Provide the (x, y) coordinate of the cell's center where the given text is located.  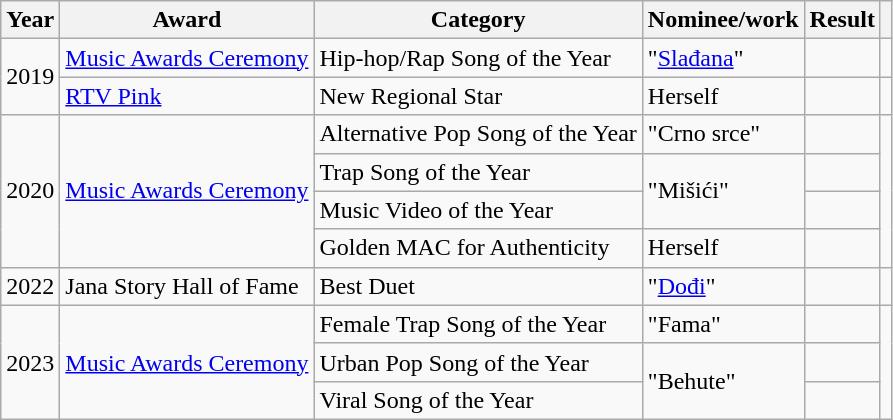
"Slađana" (723, 58)
2023 (30, 362)
Year (30, 20)
"Crno srce" (723, 134)
Alternative Pop Song of the Year (478, 134)
Trap Song of the Year (478, 172)
Category (478, 20)
Music Video of the Year (478, 210)
Hip-hop/Rap Song of the Year (478, 58)
2020 (30, 191)
Nominee/work (723, 20)
Result (842, 20)
"Behute" (723, 381)
2022 (30, 286)
New Regional Star (478, 96)
"Mišići" (723, 191)
Jana Story Hall of Fame (187, 286)
Urban Pop Song of the Year (478, 362)
2019 (30, 77)
Award (187, 20)
Golden MAC for Authenticity (478, 248)
"Fama" (723, 324)
Best Duet (478, 286)
"Dođi" (723, 286)
RTV Pink (187, 96)
Viral Song of the Year (478, 400)
Female Trap Song of the Year (478, 324)
